Detect which cell encompasses the target text, then output its (x, y) center coordinate. 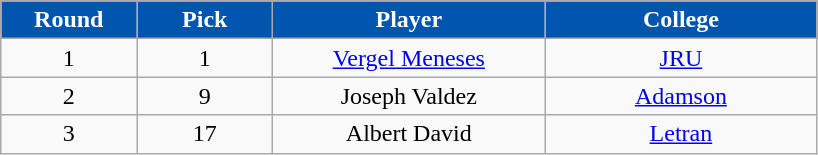
JRU (681, 58)
2 (69, 96)
College (681, 20)
Adamson (681, 96)
9 (205, 96)
Player (409, 20)
17 (205, 134)
Joseph Valdez (409, 96)
Pick (205, 20)
3 (69, 134)
Letran (681, 134)
Vergel Meneses (409, 58)
Round (69, 20)
Albert David (409, 134)
